Detect which cell encompasses the target text, then output its (X, Y) center coordinate. 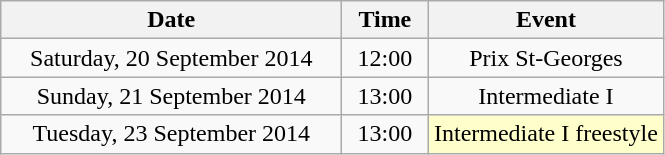
Event (546, 20)
Date (172, 20)
Prix St-Georges (546, 58)
12:00 (385, 58)
Intermediate I (546, 96)
Intermediate I freestyle (546, 134)
Sunday, 21 September 2014 (172, 96)
Tuesday, 23 September 2014 (172, 134)
Time (385, 20)
Saturday, 20 September 2014 (172, 58)
